Find where the given text appears and provide that cell's center as (x, y) coordinate. 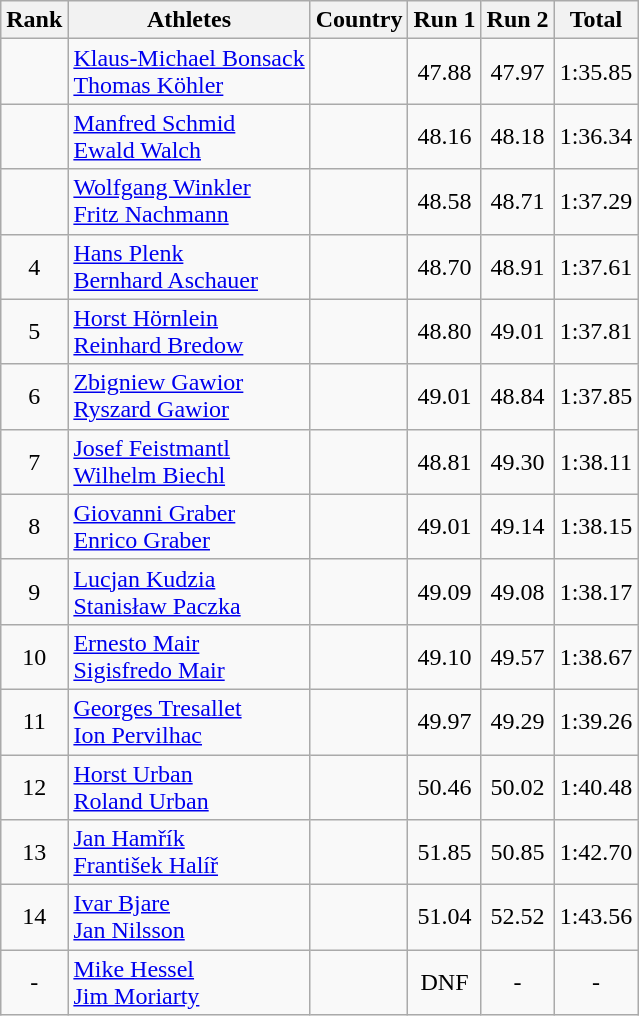
5 (34, 332)
13 (34, 852)
10 (34, 656)
48.71 (518, 202)
Mike Hessel Jim Moriarty (189, 982)
49.97 (444, 722)
50.46 (444, 786)
9 (34, 592)
7 (34, 462)
1:37.85 (596, 396)
49.09 (444, 592)
Ernesto Mair Sigisfredo Mair (189, 656)
6 (34, 396)
14 (34, 918)
49.08 (518, 592)
48.70 (444, 266)
11 (34, 722)
Hans Plenk Bernhard Aschauer (189, 266)
1:37.29 (596, 202)
48.91 (518, 266)
Horst Urban Roland Urban (189, 786)
51.04 (444, 918)
Ivar Bjare Jan Nilsson (189, 918)
Lucjan Kudzia Stanisław Paczka (189, 592)
Manfred Schmid Ewald Walch (189, 136)
48.18 (518, 136)
52.52 (518, 918)
Klaus-Michael Bonsack Thomas Köhler (189, 72)
DNF (444, 982)
Giovanni Graber Enrico Graber (189, 526)
Wolfgang Winkler Fritz Nachmann (189, 202)
50.02 (518, 786)
1:38.67 (596, 656)
8 (34, 526)
48.81 (444, 462)
Jan Hamřík František Halíř (189, 852)
1:39.26 (596, 722)
1:38.11 (596, 462)
12 (34, 786)
51.85 (444, 852)
Horst Hörnlein Reinhard Bredow (189, 332)
Josef Feistmantl Wilhelm Biechl (189, 462)
Total (596, 20)
48.16 (444, 136)
1:43.56 (596, 918)
48.84 (518, 396)
Athletes (189, 20)
1:36.34 (596, 136)
49.29 (518, 722)
Run 1 (444, 20)
48.80 (444, 332)
4 (34, 266)
47.97 (518, 72)
1:37.61 (596, 266)
1:38.15 (596, 526)
1:38.17 (596, 592)
1:35.85 (596, 72)
50.85 (518, 852)
Rank (34, 20)
1:40.48 (596, 786)
Zbigniew Gawior Ryszard Gawior (189, 396)
49.57 (518, 656)
49.10 (444, 656)
Country (359, 20)
49.30 (518, 462)
1:42.70 (596, 852)
47.88 (444, 72)
1:37.81 (596, 332)
49.14 (518, 526)
Run 2 (518, 20)
Georges Tresallet Ion Pervilhac (189, 722)
48.58 (444, 202)
